Return the [x, y] coordinate for the center point of the cell that contains the specified text.  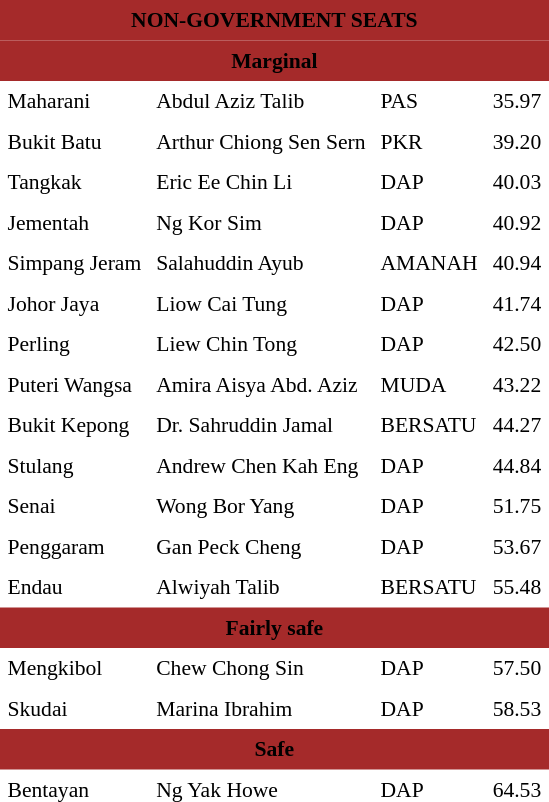
NON-GOVERNMENT SEATS [274, 20]
39.20 [517, 141]
35.97 [517, 101]
Liow Cai Tung [261, 303]
44.27 [517, 425]
58.53 [517, 708]
55.48 [517, 587]
Arthur Chiong Sen Sern [261, 141]
Chew Chong Sin [261, 668]
Liew Chin Tong [261, 344]
Jementah [74, 222]
Amira Aisya Abd. Aziz [261, 384]
44.84 [517, 465]
Ng Kor Sim [261, 222]
Salahuddin Ayub [261, 263]
42.50 [517, 344]
Mengkibol [74, 668]
Perling [74, 344]
PAS [429, 101]
Bukit Kepong [74, 425]
Johor Jaya [74, 303]
Alwiyah Talib [261, 587]
Penggaram [74, 546]
AMANAH [429, 263]
Tangkak [74, 182]
53.67 [517, 546]
Maharani [74, 101]
41.74 [517, 303]
Gan Peck Cheng [261, 546]
Puteri Wangsa [74, 384]
Skudai [74, 708]
40.03 [517, 182]
MUDA [429, 384]
Senai [74, 506]
Bukit Batu [74, 141]
51.75 [517, 506]
Fairly safe [274, 627]
Simpang Jeram [74, 263]
57.50 [517, 668]
Marginal [274, 60]
Marina Ibrahim [261, 708]
Stulang [74, 465]
Endau [74, 587]
Abdul Aziz Talib [261, 101]
40.92 [517, 222]
Safe [274, 749]
40.94 [517, 263]
PKR [429, 141]
Dr. Sahruddin Jamal [261, 425]
Wong Bor Yang [261, 506]
Andrew Chen Kah Eng [261, 465]
43.22 [517, 384]
Eric Ee Chin Li [261, 182]
